Capture the cell that displays the provided text and extract its (x, y) central coordinate. 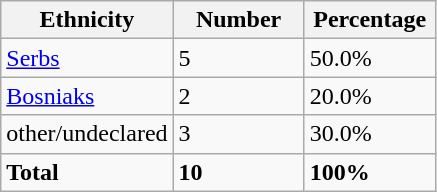
20.0% (370, 96)
2 (238, 96)
5 (238, 58)
Percentage (370, 20)
other/undeclared (87, 134)
Total (87, 172)
100% (370, 172)
10 (238, 172)
30.0% (370, 134)
Number (238, 20)
Ethnicity (87, 20)
Serbs (87, 58)
Bosniaks (87, 96)
50.0% (370, 58)
3 (238, 134)
